Extract the [x, y] coordinate from the center of the cell holding the provided text.  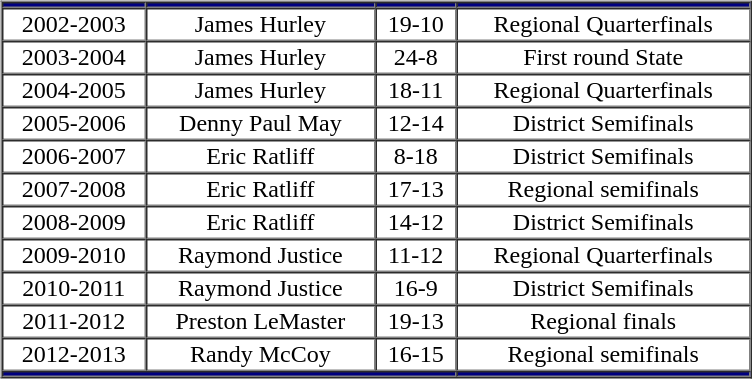
2012-2013 [74, 354]
16-9 [416, 288]
16-15 [416, 354]
19-10 [416, 24]
2011-2012 [74, 322]
2003-2004 [74, 58]
First round State [603, 58]
Denny Paul May [261, 124]
2007-2008 [74, 190]
Randy McCoy [261, 354]
2005-2006 [74, 124]
2006-2007 [74, 156]
14-12 [416, 222]
2010-2011 [74, 288]
11-12 [416, 256]
8-18 [416, 156]
2004-2005 [74, 90]
18-11 [416, 90]
19-13 [416, 322]
12-14 [416, 124]
17-13 [416, 190]
2009-2010 [74, 256]
Preston LeMaster [261, 322]
2002-2003 [74, 24]
24-8 [416, 58]
Regional finals [603, 322]
2008-2009 [74, 222]
